Extract the (x, y) coordinate from the center of the cell holding the provided text.  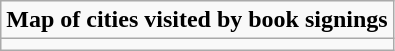
Map of cities visited by book signings (197, 20)
